Search for the cell housing the specified text and yield its (x, y) center coordinate. 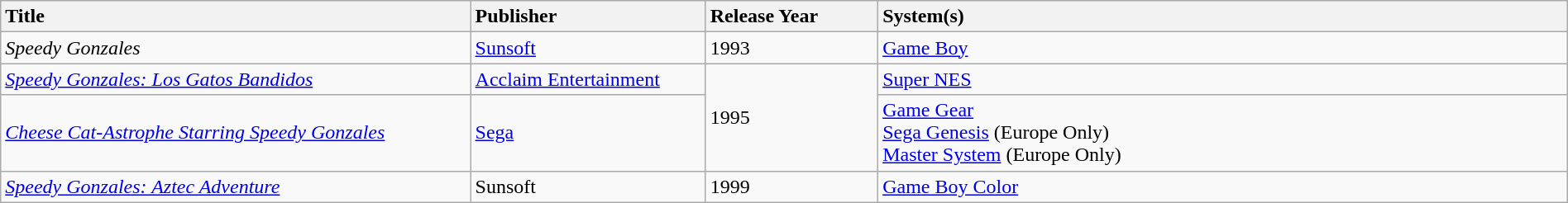
Game Boy Color (1223, 186)
Title (236, 17)
Sega (588, 133)
Game Boy (1223, 48)
Game GearSega Genesis (Europe Only)Master System (Europe Only) (1223, 133)
Super NES (1223, 79)
Cheese Cat-Astrophe Starring Speedy Gonzales (236, 133)
1995 (791, 117)
Speedy Gonzales: Los Gatos Bandidos (236, 79)
Speedy Gonzales: Aztec Adventure (236, 186)
1999 (791, 186)
Speedy Gonzales (236, 48)
Release Year (791, 17)
Acclaim Entertainment (588, 79)
System(s) (1223, 17)
Publisher (588, 17)
1993 (791, 48)
